Scan for the cell matching the given text and deliver its (X, Y) coordinate at center. 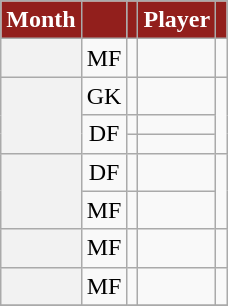
Player (177, 20)
Month (41, 20)
GK (104, 96)
